Find where the given text appears and provide that cell's center as (x, y) coordinate. 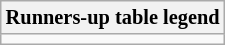
Runners-up table legend (113, 17)
